Identify which cell holds the provided text, then report its (X, Y) central coordinate. 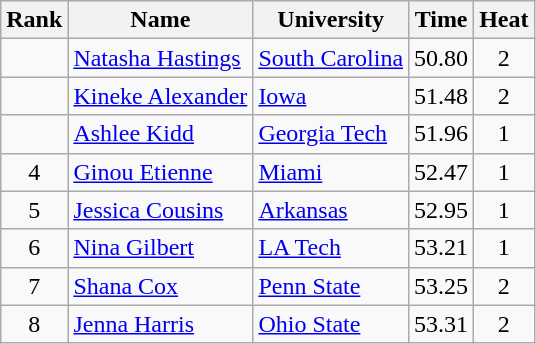
51.48 (442, 96)
53.21 (442, 248)
50.80 (442, 58)
6 (34, 248)
4 (34, 172)
University (331, 20)
Heat (504, 20)
53.31 (442, 324)
Rank (34, 20)
Georgia Tech (331, 134)
Iowa (331, 96)
Ohio State (331, 324)
Ashlee Kidd (160, 134)
Nina Gilbert (160, 248)
Natasha Hastings (160, 58)
5 (34, 210)
Name (160, 20)
Ginou Etienne (160, 172)
52.95 (442, 210)
53.25 (442, 286)
Arkansas (331, 210)
LA Tech (331, 248)
Miami (331, 172)
Penn State (331, 286)
Jenna Harris (160, 324)
52.47 (442, 172)
Kineke Alexander (160, 96)
7 (34, 286)
51.96 (442, 134)
South Carolina (331, 58)
Time (442, 20)
Jessica Cousins (160, 210)
8 (34, 324)
Shana Cox (160, 286)
